Return [X, Y] of the center of cell containing provided text 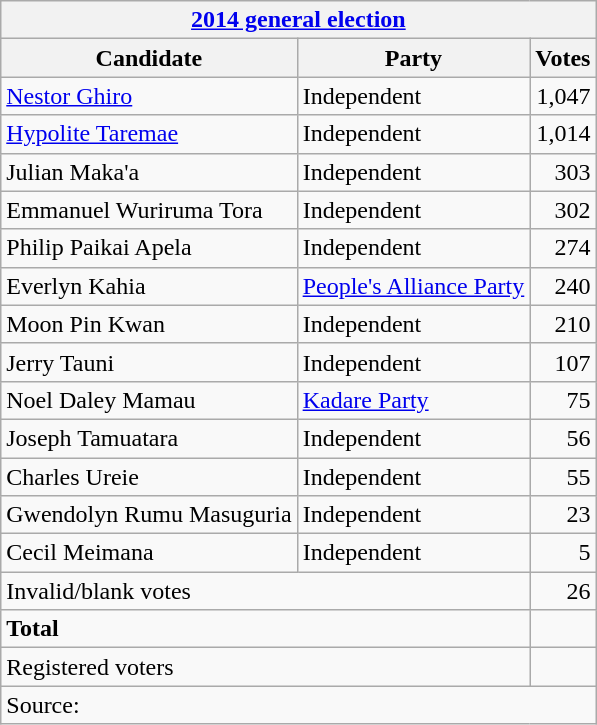
302 [563, 210]
Source: [298, 705]
5 [563, 553]
303 [563, 172]
Emmanuel Wuriruma Tora [149, 210]
Moon Pin Kwan [149, 324]
274 [563, 248]
Everlyn Kahia [149, 286]
55 [563, 477]
Registered voters [266, 667]
Gwendolyn Rumu Masuguria [149, 515]
Joseph Tamuatara [149, 438]
Votes [563, 58]
Charles Ureie [149, 477]
Julian Maka'a [149, 172]
Total [266, 629]
75 [563, 400]
107 [563, 362]
240 [563, 286]
210 [563, 324]
Candidate [149, 58]
2014 general election [298, 20]
Invalid/blank votes [266, 591]
1,047 [563, 96]
26 [563, 591]
56 [563, 438]
Kadare Party [414, 400]
Cecil Meimana [149, 553]
Nestor Ghiro [149, 96]
Jerry Tauni [149, 362]
1,014 [563, 134]
23 [563, 515]
People's Alliance Party [414, 286]
Noel Daley Mamau [149, 400]
Hypolite Taremae [149, 134]
Party [414, 58]
Philip Paikai Apela [149, 248]
